Search for the cell housing the specified text and yield its [X, Y] center coordinate. 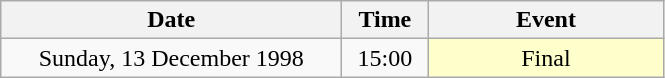
Date [172, 20]
Event [546, 20]
15:00 [385, 58]
Sunday, 13 December 1998 [172, 58]
Final [546, 58]
Time [385, 20]
